From the cell containing the given text, extract its center point as [x, y] coordinate. 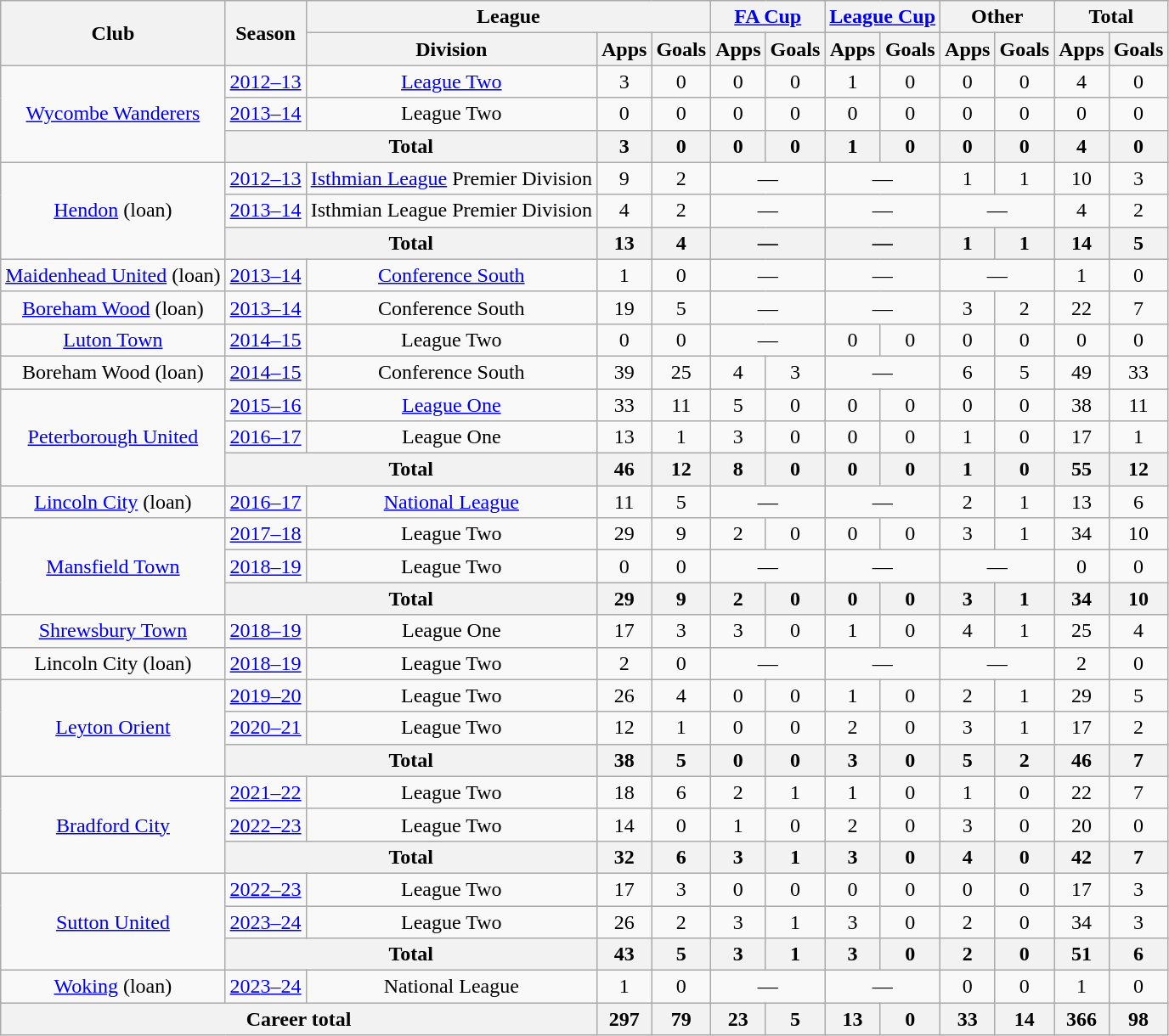
43 [624, 954]
39 [624, 372]
Other [997, 17]
2020–21 [265, 728]
Mansfield Town [113, 566]
Season [265, 33]
Wycombe Wanderers [113, 114]
18 [624, 792]
79 [681, 1019]
Division [451, 49]
League Cup [883, 17]
32 [624, 857]
366 [1081, 1019]
Career total [299, 1019]
Hendon (loan) [113, 211]
51 [1081, 954]
98 [1138, 1019]
Bradford City [113, 825]
55 [1081, 470]
Maidenhead United (loan) [113, 275]
23 [738, 1019]
20 [1081, 825]
Club [113, 33]
42 [1081, 857]
8 [738, 470]
Leyton Orient [113, 728]
2019–20 [265, 695]
Woking (loan) [113, 987]
19 [624, 307]
49 [1081, 372]
2017–18 [265, 534]
Shrewsbury Town [113, 631]
297 [624, 1019]
2015–16 [265, 405]
Peterborough United [113, 437]
Luton Town [113, 340]
2021–22 [265, 792]
FA Cup [768, 17]
Sutton United [113, 921]
League [508, 17]
